Output the [X, Y] coordinate of the center of the cell containing the given text.  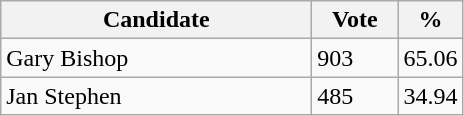
Jan Stephen [156, 96]
Candidate [156, 20]
485 [355, 96]
903 [355, 58]
% [430, 20]
65.06 [430, 58]
34.94 [430, 96]
Gary Bishop [156, 58]
Vote [355, 20]
